Output the [x, y] coordinate of the center of the cell containing the given text.  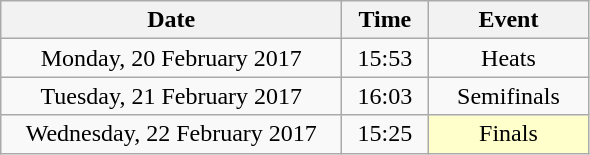
Tuesday, 21 February 2017 [172, 96]
16:03 [385, 96]
Semifinals [508, 96]
Monday, 20 February 2017 [172, 58]
15:53 [385, 58]
Date [172, 20]
15:25 [385, 134]
Heats [508, 58]
Event [508, 20]
Wednesday, 22 February 2017 [172, 134]
Time [385, 20]
Finals [508, 134]
